Extract the [X, Y] coordinate from the center of the cell holding the provided text.  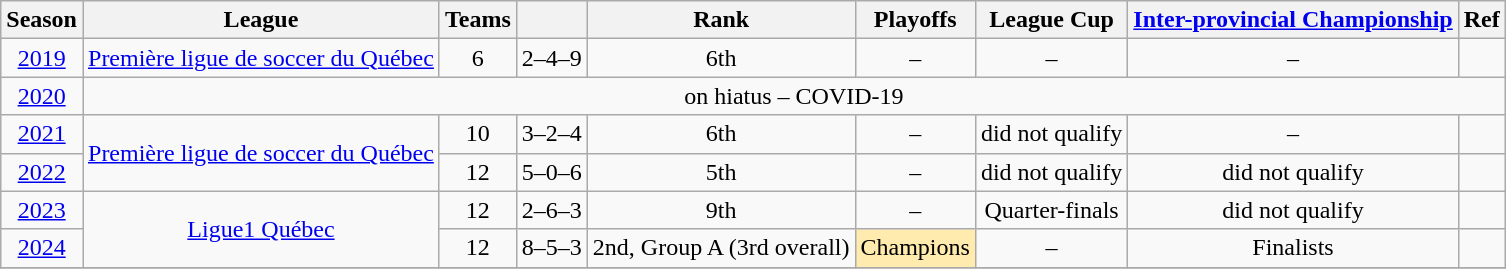
2024 [42, 248]
10 [478, 134]
on hiatus – COVID-19 [794, 96]
League Cup [1051, 20]
Champions [915, 248]
Ref [1482, 20]
8–5–3 [552, 248]
2020 [42, 96]
Teams [478, 20]
Rank [721, 20]
2022 [42, 172]
5th [721, 172]
Ligue1 Québec [260, 229]
Quarter-finals [1051, 210]
2019 [42, 58]
League [260, 20]
9th [721, 210]
2–4–9 [552, 58]
5–0–6 [552, 172]
2021 [42, 134]
3–2–4 [552, 134]
6 [478, 58]
Season [42, 20]
2–6–3 [552, 210]
Playoffs [915, 20]
Finalists [1293, 248]
Inter-provincial Championship [1293, 20]
2nd, Group A (3rd overall) [721, 248]
2023 [42, 210]
